Capture the cell that displays the provided text and extract its [X, Y] central coordinate. 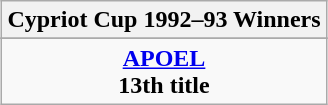
APOEL13th title [164, 72]
Cypriot Cup 1992–93 Winners [164, 20]
